For the text-containing cell, return its midpoint in (x, y) coordinate format. 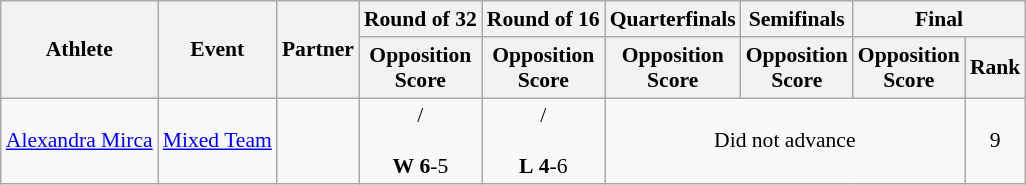
9 (996, 142)
/ W 6-5 (420, 142)
Alexandra Mirca (80, 142)
Round of 32 (420, 19)
/ L 4-6 (544, 142)
Event (218, 50)
Did not advance (785, 142)
Quarterfinals (673, 19)
Semifinals (797, 19)
Rank (996, 68)
Athlete (80, 50)
Round of 16 (544, 19)
Final (940, 19)
Mixed Team (218, 142)
Partner (318, 50)
